From the cell containing the given text, extract its center point as [x, y] coordinate. 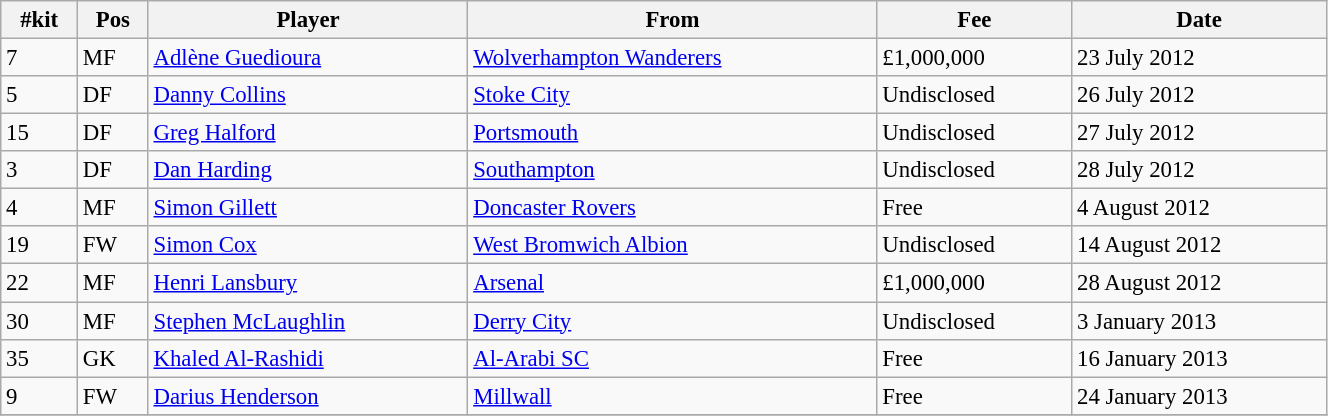
Dan Harding [308, 170]
22 [40, 283]
Doncaster Rovers [672, 208]
Simon Gillett [308, 208]
West Bromwich Albion [672, 245]
Danny Collins [308, 95]
30 [40, 321]
23 July 2012 [1200, 58]
Khaled Al-Rashidi [308, 358]
3 [40, 170]
28 July 2012 [1200, 170]
Adlène Guedioura [308, 58]
14 August 2012 [1200, 245]
7 [40, 58]
Stoke City [672, 95]
Stephen McLaughlin [308, 321]
GK [114, 358]
Date [1200, 20]
35 [40, 358]
Henri Lansbury [308, 283]
Derry City [672, 321]
Player [308, 20]
#kit [40, 20]
Greg Halford [308, 133]
Arsenal [672, 283]
3 January 2013 [1200, 321]
27 July 2012 [1200, 133]
4 August 2012 [1200, 208]
Simon Cox [308, 245]
From [672, 20]
24 January 2013 [1200, 396]
Wolverhampton Wanderers [672, 58]
28 August 2012 [1200, 283]
Pos [114, 20]
Darius Henderson [308, 396]
Southampton [672, 170]
Fee [974, 20]
26 July 2012 [1200, 95]
5 [40, 95]
19 [40, 245]
15 [40, 133]
16 January 2013 [1200, 358]
4 [40, 208]
Portsmouth [672, 133]
Al-Arabi SC [672, 358]
Millwall [672, 396]
9 [40, 396]
